Provide the [x, y] coordinate of the cell's center where the given text is located.  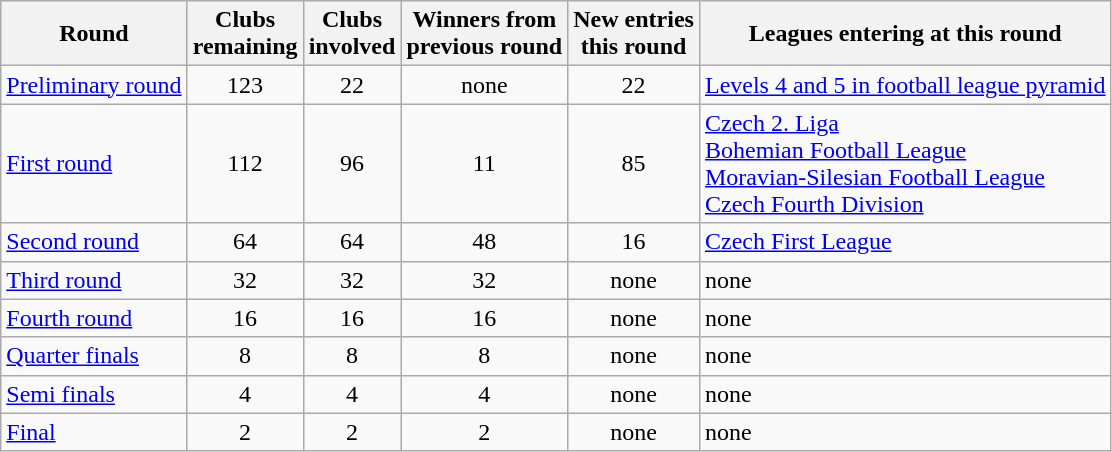
Semi finals [94, 394]
Final [94, 432]
96 [352, 164]
Clubsremaining [245, 34]
Fourth round [94, 318]
Levels 4 and 5 in football league pyramid [905, 85]
Czech 2. LigaBohemian Football LeagueMoravian-Silesian Football LeagueCzech Fourth Division [905, 164]
85 [634, 164]
Winners fromprevious round [484, 34]
Second round [94, 242]
Third round [94, 280]
48 [484, 242]
Czech First League [905, 242]
Round [94, 34]
First round [94, 164]
Quarter finals [94, 356]
11 [484, 164]
Clubsinvolved [352, 34]
New entriesthis round [634, 34]
Leagues entering at this round [905, 34]
112 [245, 164]
123 [245, 85]
Preliminary round [94, 85]
